Return the (X, Y) coordinate for the center point of the cell that contains the specified text.  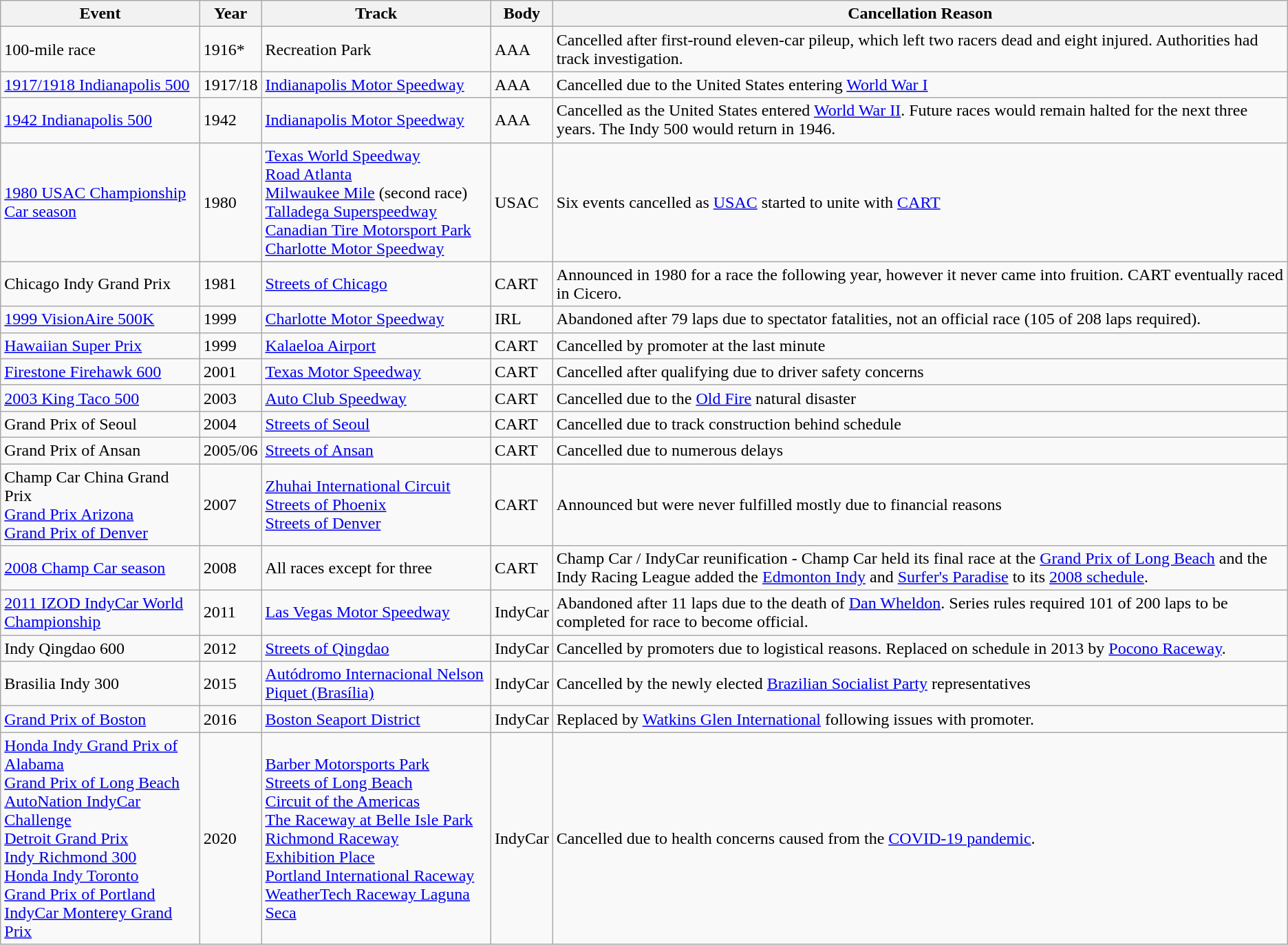
Streets of Chicago (376, 284)
1942 (230, 120)
1999 VisionAire 500K (100, 319)
Replaced by Watkins Glen International following issues with promoter. (920, 719)
Event (100, 14)
Six events cancelled as USAC started to unite with CART (920, 202)
Cancelled after first-round eleven-car pileup, which left two racers dead and eight injured. Authorities had track investigation. (920, 50)
Hawaiian Super Prix (100, 346)
Cancelled by the newly elected Brazilian Socialist Party representatives (920, 684)
Las Vegas Motor Speedway (376, 613)
Grand Prix of Seoul (100, 424)
Cancelled as the United States entered World War II. Future races would remain halted for the next three years. The Indy 500 would return in 1946. (920, 120)
Announced but were never fulfilled mostly due to financial reasons (920, 505)
2012 (230, 648)
Grand Prix of Boston (100, 719)
Champ Car China Grand Prix Grand Prix Arizona Grand Prix of Denver (100, 505)
IRL (522, 319)
Charlotte Motor Speedway (376, 319)
1917/1918 Indianapolis 500 (100, 85)
1980 (230, 202)
2015 (230, 684)
USAC (522, 202)
Recreation Park (376, 50)
2011 IZOD IndyCar World Championship (100, 613)
Chicago Indy Grand Prix (100, 284)
Streets of Qingdao (376, 648)
Kalaeloa Airport (376, 346)
1942 Indianapolis 500 (100, 120)
2016 (230, 719)
Indy Qingdao 600 (100, 648)
1917/18 (230, 85)
1981 (230, 284)
2003 King Taco 500 (100, 398)
2008 (230, 569)
Brasilia Indy 300 (100, 684)
Auto Club Speedway (376, 398)
Boston Seaport District (376, 719)
Zhuhai International CircuitStreets of PhoenixStreets of Denver (376, 505)
2003 (230, 398)
Track (376, 14)
Cancelled due to the Old Fire natural disaster (920, 398)
100-mile race (100, 50)
2008 Champ Car season (100, 569)
All races except for three (376, 569)
Texas World SpeedwayRoad AtlantaMilwaukee Mile (second race)Talladega SuperspeedwayCanadian Tire Motorsport Park Charlotte Motor Speedway (376, 202)
Abandoned after 11 laps due to the death of Dan Wheldon. Series rules required 101 of 200 laps to be completed for race to become official. (920, 613)
2005/06 (230, 450)
2011 (230, 613)
Cancelled due to the United States entering World War I (920, 85)
Streets of Ansan (376, 450)
Cancelled due to track construction behind schedule (920, 424)
2007 (230, 505)
Streets of Seoul (376, 424)
2001 (230, 372)
Cancelled due to health concerns caused from the COVID-19 pandemic. (920, 838)
Body (522, 14)
Cancelled after qualifying due to driver safety concerns (920, 372)
1916* (230, 50)
Cancelled due to numerous delays (920, 450)
Texas Motor Speedway (376, 372)
Announced in 1980 for a race the following year, however it never came into fruition. CART eventually raced in Cicero. (920, 284)
Autódromo Internacional Nelson Piquet (Brasília) (376, 684)
Firestone Firehawk 600 (100, 372)
2020 (230, 838)
Year (230, 14)
Cancelled by promoter at the last minute (920, 346)
Grand Prix of Ansan (100, 450)
Cancellation Reason (920, 14)
Cancelled by promoters due to logistical reasons. Replaced on schedule in 2013 by Pocono Raceway. (920, 648)
Abandoned after 79 laps due to spectator fatalities, not an official race (105 of 208 laps required). (920, 319)
1980 USAC Championship Car season (100, 202)
2004 (230, 424)
